Search for the cell housing the specified text and yield its [X, Y] center coordinate. 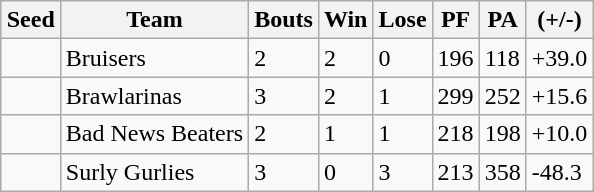
252 [502, 96]
Team [154, 20]
218 [456, 134]
Bad News Beaters [154, 134]
196 [456, 58]
358 [502, 172]
Lose [402, 20]
Brawlarinas [154, 96]
PA [502, 20]
Bruisers [154, 58]
299 [456, 96]
213 [456, 172]
Bouts [284, 20]
-48.3 [560, 172]
Seed [30, 20]
118 [502, 58]
+15.6 [560, 96]
Surly Gurlies [154, 172]
PF [456, 20]
+10.0 [560, 134]
Win [346, 20]
198 [502, 134]
+39.0 [560, 58]
(+/-) [560, 20]
